Return the [x, y] coordinate for the center point of the cell that contains the specified text.  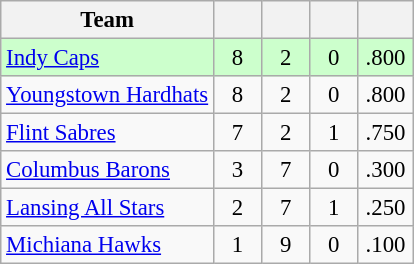
Flint Sabres [108, 133]
3 [237, 170]
Youngstown Hardhats [108, 95]
Columbus Barons [108, 170]
.750 [386, 133]
Michiana Hawks [108, 245]
Lansing All Stars [108, 208]
.100 [386, 245]
.250 [386, 208]
9 [286, 245]
Indy Caps [108, 58]
Team [108, 20]
.300 [386, 170]
